Return [X, Y] of the center of cell containing provided text 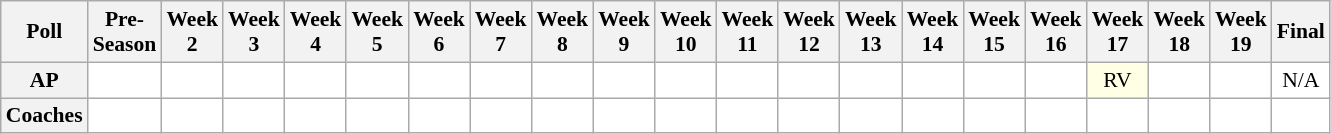
Final [1301, 32]
Week5 [377, 32]
Week3 [254, 32]
Week10 [686, 32]
AP [44, 80]
Week12 [809, 32]
Week2 [192, 32]
Week9 [624, 32]
Week4 [316, 32]
Week19 [1241, 32]
RV [1118, 80]
Pre-Season [125, 32]
Coaches [44, 116]
Week15 [994, 32]
Week16 [1056, 32]
Poll [44, 32]
Week6 [439, 32]
Week18 [1179, 32]
Week7 [501, 32]
N/A [1301, 80]
Week13 [871, 32]
Week17 [1118, 32]
Week14 [933, 32]
Week8 [562, 32]
Week11 [748, 32]
